Determine the [X, Y] coordinate at the center of the cell enclosing the given text.  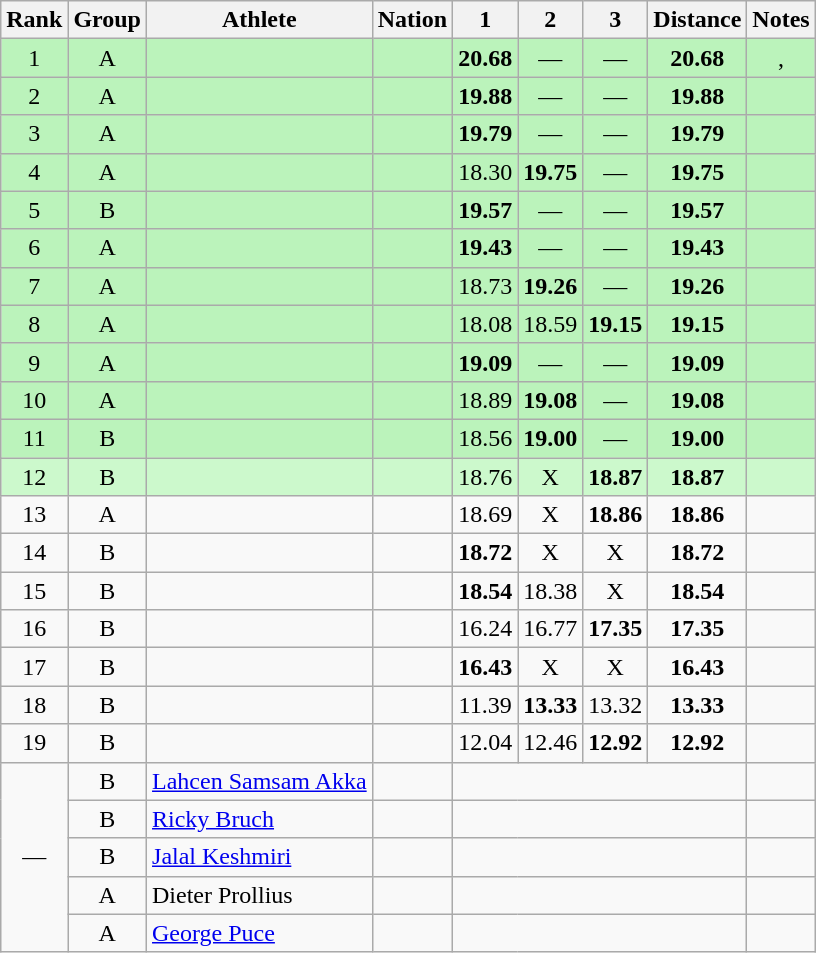
18.30 [486, 172]
13.32 [616, 705]
9 [34, 362]
16.77 [550, 629]
18.69 [486, 515]
18.73 [486, 286]
18 [34, 705]
18.59 [550, 324]
11 [34, 438]
16 [34, 629]
10 [34, 400]
16.24 [486, 629]
18.89 [486, 400]
15 [34, 591]
Ricky Bruch [260, 819]
, [781, 58]
17 [34, 667]
8 [34, 324]
12.46 [550, 743]
Dieter Prollius [260, 895]
18.56 [486, 438]
George Puce [260, 933]
Jalal Keshmiri [260, 857]
4 [34, 172]
7 [34, 286]
Distance [698, 20]
Nation [412, 20]
12 [34, 477]
Group [108, 20]
Athlete [260, 20]
13 [34, 515]
Rank [34, 20]
19 [34, 743]
18.38 [550, 591]
Notes [781, 20]
6 [34, 248]
12.04 [486, 743]
5 [34, 210]
Lahcen Samsam Akka [260, 781]
18.76 [486, 477]
18.08 [486, 324]
11.39 [486, 705]
14 [34, 553]
